Return the [X, Y] coordinate for the center point of the cell that contains the specified text.  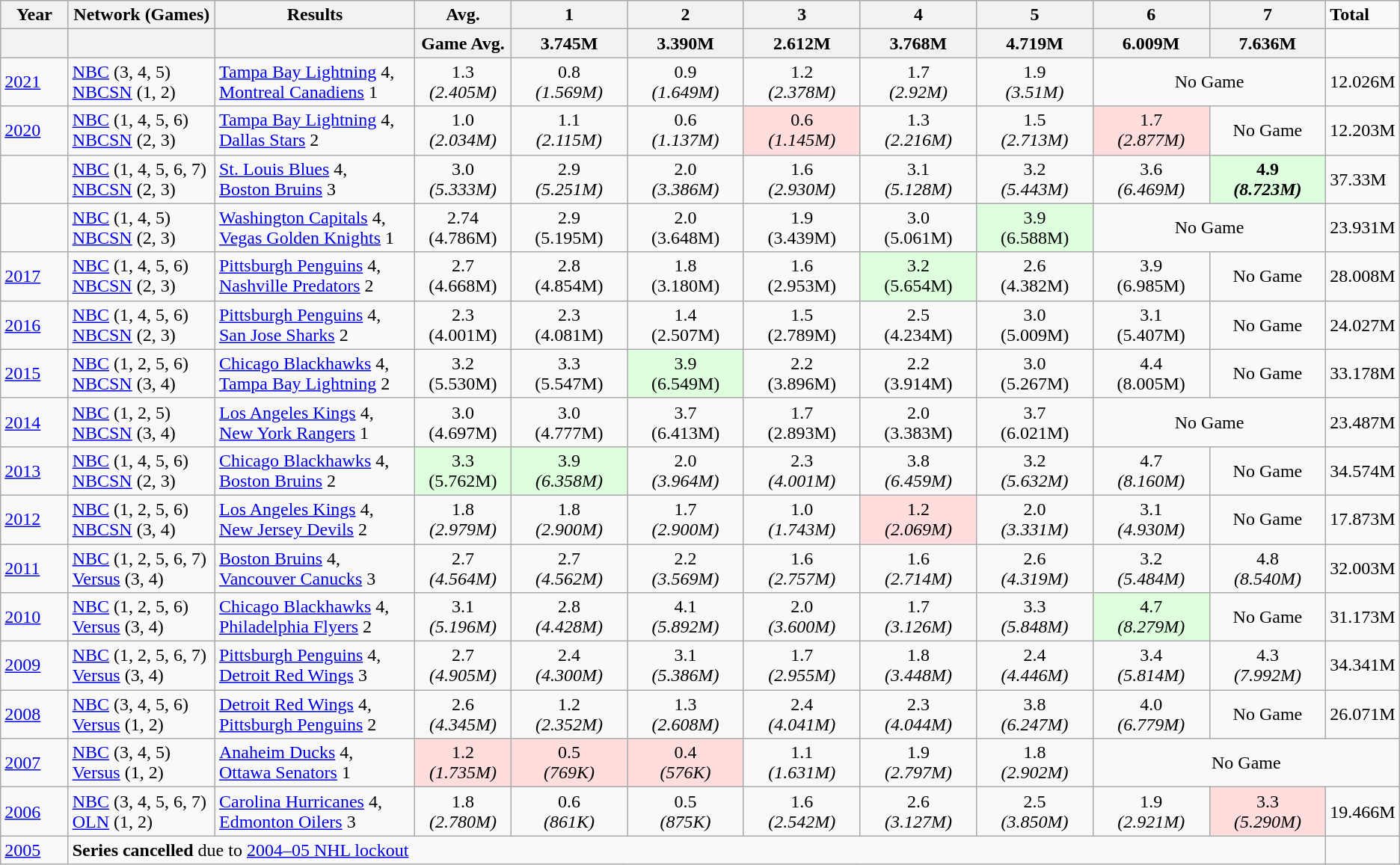
Anaheim Ducks 4, Ottawa Senators 1 [314, 763]
1.8(2.780M) [463, 812]
1.8 (2.979M) [463, 519]
NBC (1, 4, 5) NBCSN (2, 3) [141, 227]
3.0 (5.061M) [918, 227]
2010 [34, 618]
2.612M [802, 43]
2.8 (4.854M) [569, 277]
2.8(4.428M) [569, 618]
2.74 (4.786M) [463, 227]
1.6(2.757M) [802, 568]
2.0 (3.386M) [686, 179]
3.390M [686, 43]
2.7 (4.905M) [463, 665]
0.6 (1.145M) [802, 130]
3.4(5.814M) [1151, 665]
3.2 (5.654M) [918, 277]
1.0 (2.034M) [463, 130]
2014 [34, 422]
3.8(6.459M) [918, 471]
2015 [34, 374]
1.9 (3.439M) [802, 227]
NBC (3, 4, 5) Versus (1, 2) [141, 763]
3.1 (5.128M) [918, 179]
1.8(2.900M) [569, 519]
3.1(4.930M) [1151, 519]
3.3(5.290M) [1268, 812]
1.6 (2.953M) [802, 277]
Year [34, 15]
2.0(3.331M) [1035, 519]
2.6(4.319M) [1035, 568]
1.7(2.893M) [802, 422]
2.2(3.569M) [686, 568]
3.9(6.358M) [569, 471]
1.3 (2.216M) [918, 130]
St. Louis Blues 4, Boston Bruins 3 [314, 179]
1.8(2.902M) [1035, 763]
Chicago Blackhawks 4, Boston Bruins 2 [314, 471]
2.2 (3.914M) [918, 374]
2012 [34, 519]
31.173M [1363, 618]
Avg. [463, 15]
2020 [34, 130]
1.6(2.542M) [802, 812]
2.3(4.001M) [802, 471]
2 [686, 15]
1.5 (2.789M) [802, 324]
2.6(3.127M) [918, 812]
4.7(8.279M) [1151, 618]
1.3(2.608M) [686, 715]
3.1 (5.196M) [463, 618]
4.9 (8.723M) [1268, 179]
2016 [34, 324]
2005 [34, 850]
7 [1268, 15]
1.8(3.448M) [918, 665]
32.003M [1363, 568]
4.4 (8.005M) [1151, 374]
Tampa Bay Lightning 4, Montreal Canadiens 1 [314, 82]
2.3(4.044M) [918, 715]
37.33M [1363, 179]
3.1(5.386M) [686, 665]
1 [569, 15]
23.931M [1363, 227]
5 [1035, 15]
6.009M [1151, 43]
26.071M [1363, 715]
4.8(8.540M) [1268, 568]
4.0(6.779M) [1151, 715]
1.2 (1.735M) [463, 763]
3.2(5.484M) [1151, 568]
1.7(2.955M) [802, 665]
3.0 (4.697M) [463, 422]
1.3 (2.405M) [463, 82]
3.0(4.777M) [569, 422]
NBC (1, 2, 5, 6) Versus (3, 4) [141, 618]
3.6 (6.469M) [1151, 179]
2.6 (4.382M) [1035, 277]
Boston Bruins 4, Vancouver Canucks 3 [314, 568]
0.8 (1.569M) [569, 82]
3.8(6.247M) [1035, 715]
6 [1151, 15]
NBC (3, 4, 5) NBCSN (1, 2) [141, 82]
33.178M [1363, 374]
1.4 (2.507M) [686, 324]
1.7 (2.92M) [918, 82]
1.2(2.069M) [918, 519]
1.7 (2.877M) [1151, 130]
2.0 (3.383M) [918, 422]
4 [918, 15]
Results [314, 15]
34.574M [1363, 471]
2008 [34, 715]
Game Avg. [463, 43]
1.9(2.797M) [918, 763]
17.873M [1363, 519]
1.9 (3.51M) [1035, 82]
3.745M [569, 43]
2.0(3.964M) [686, 471]
1.2 (2.378M) [802, 82]
Tampa Bay Lightning 4, Dallas Stars 2 [314, 130]
2013 [34, 471]
2007 [34, 763]
1.0(1.743M) [802, 519]
NBC (1, 4, 5, 6, 7) NBCSN (2, 3) [141, 179]
24.027M [1363, 324]
3.2(5.632M) [1035, 471]
2.2 (3.896M) [802, 374]
2.0(3.600M) [802, 618]
3.7(6.021M) [1035, 422]
Los Angeles Kings 4, New York Rangers 1 [314, 422]
3.0 (5.009M) [1035, 324]
2011 [34, 568]
Chicago Blackhawks 4, Tampa Bay Lightning 2 [314, 374]
3.9 (6.588M) [1035, 227]
19.466M [1363, 812]
2.9 (5.195M) [569, 227]
1.2(2.352M) [569, 715]
2.4(4.446M) [1035, 665]
1.6(2.714M) [918, 568]
4.719M [1035, 43]
3.0 (5.333M) [463, 179]
Pittsburgh Penguins 4, Nashville Predators 2 [314, 277]
4.1(5.892M) [686, 618]
3.1 (5.407M) [1151, 324]
0.9 (1.649M) [686, 82]
0.6 (1.137M) [686, 130]
2.4(4.300M) [569, 665]
3.7(6.413M) [686, 422]
Los Angeles Kings 4, New Jersey Devils 2 [314, 519]
Pittsburgh Penguins 4, Detroit Red Wings 3 [314, 665]
1.6 (2.930M) [802, 179]
NBC (3, 4, 5, 6, 7) OLN (1, 2) [141, 812]
3.768M [918, 43]
Washington Capitals 4, Vegas Golden Knights 1 [314, 227]
1.9(2.921M) [1151, 812]
3.2 (5.530M) [463, 374]
Series cancelled due to 2004–05 NHL lockout [697, 850]
34.341M [1363, 665]
2017 [34, 277]
2.9 (5.251M) [569, 179]
NBC (3, 4, 5, 6) Versus (1, 2) [141, 715]
3.3 (5.547M) [569, 374]
2006 [34, 812]
Chicago Blackhawks 4, Philadelphia Flyers 2 [314, 618]
0.6(861K) [569, 812]
0.5(769K) [569, 763]
3.3(5.848M) [1035, 618]
4.3(7.992M) [1268, 665]
3.0 (5.267M) [1035, 374]
2.7(4.562M) [569, 568]
3 [802, 15]
2.4(4.041M) [802, 715]
2.3 (4.081M) [569, 324]
Network (Games) [141, 15]
3.9 (6.985M) [1151, 277]
2009 [34, 665]
1.8 (3.180M) [686, 277]
12.026M [1363, 82]
2.0 (3.648M) [686, 227]
1.5 (2.713M) [1035, 130]
7.636M [1268, 43]
NBC (1, 2, 5) NBCSN (3, 4) [141, 422]
2.5 (4.234M) [918, 324]
Carolina Hurricanes 4, Edmonton Oilers 3 [314, 812]
3.9 (6.549M) [686, 374]
2.5(3.850M) [1035, 812]
0.4(576K) [686, 763]
0.5(875K) [686, 812]
Pittsburgh Penguins 4, San Jose Sharks 2 [314, 324]
Total [1363, 15]
2021 [34, 82]
1.1(1.631M) [802, 763]
23.487M [1363, 422]
2.6 (4.345M) [463, 715]
2.7 (4.668M) [463, 277]
Detroit Red Wings 4, Pittsburgh Penguins 2 [314, 715]
2.3 (4.001M) [463, 324]
1.7(2.900M) [686, 519]
1.1 (2.115M) [569, 130]
4.7(8.160M) [1151, 471]
3.3(5.762M) [463, 471]
3.2 (5.443M) [1035, 179]
1.7(3.126M) [918, 618]
2.7(4.564M) [463, 568]
12.203M [1363, 130]
28.008M [1363, 277]
